Find where the given text appears and provide that cell's center as [x, y] coordinate. 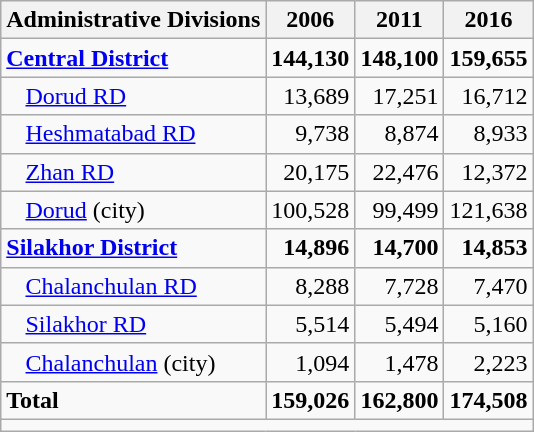
14,853 [488, 248]
99,499 [400, 210]
121,638 [488, 210]
5,514 [310, 324]
Zhan RD [134, 172]
8,288 [310, 286]
162,800 [400, 400]
8,933 [488, 134]
2011 [400, 20]
2,223 [488, 362]
159,655 [488, 58]
5,160 [488, 324]
14,700 [400, 248]
2016 [488, 20]
Heshmatabad RD [134, 134]
148,100 [400, 58]
159,026 [310, 400]
22,476 [400, 172]
7,470 [488, 286]
12,372 [488, 172]
5,494 [400, 324]
Total [134, 400]
Silakhor District [134, 248]
16,712 [488, 96]
14,896 [310, 248]
Administrative Divisions [134, 20]
1,478 [400, 362]
Dorud (city) [134, 210]
7,728 [400, 286]
174,508 [488, 400]
20,175 [310, 172]
8,874 [400, 134]
Chalanchulan RD [134, 286]
144,130 [310, 58]
9,738 [310, 134]
2006 [310, 20]
Dorud RD [134, 96]
Chalanchulan (city) [134, 362]
13,689 [310, 96]
Central District [134, 58]
Silakhor RD [134, 324]
1,094 [310, 362]
17,251 [400, 96]
100,528 [310, 210]
